Return (x, y) of the center of cell containing provided text 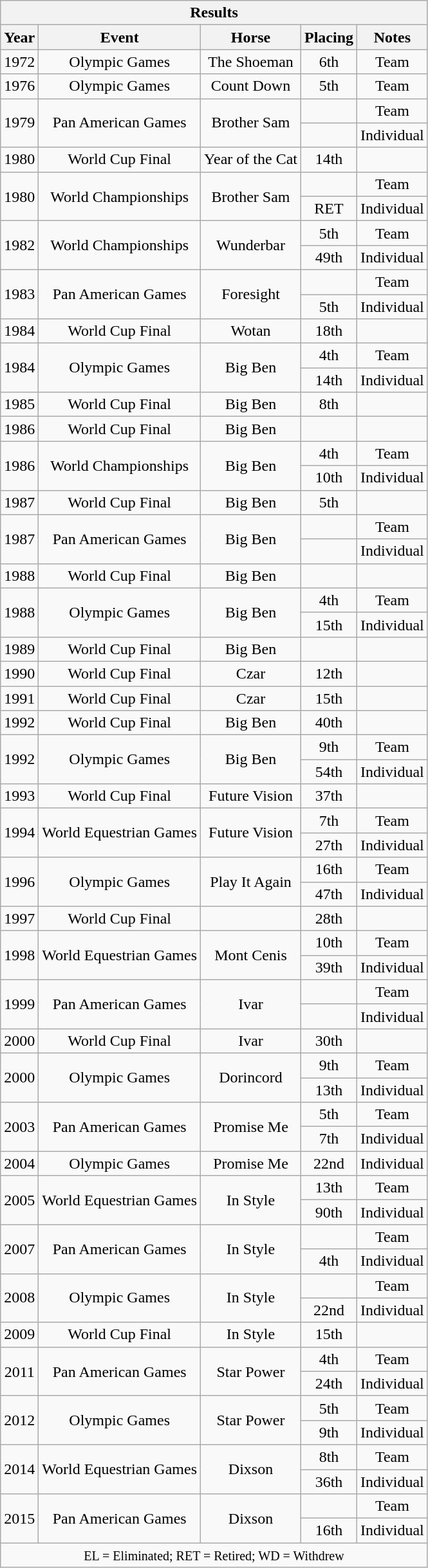
27th (328, 845)
18th (328, 331)
Mont Cenis (251, 955)
1991 (19, 698)
1997 (19, 918)
1979 (19, 123)
1994 (19, 833)
39th (328, 967)
EL = Eliminated; RET = Retired; WD = Withdrew (214, 1555)
54th (328, 772)
49th (328, 257)
Dorincord (251, 1077)
2007 (19, 1249)
Wunderbar (251, 245)
1996 (19, 882)
28th (328, 918)
90th (328, 1212)
37th (328, 796)
2005 (19, 1200)
2003 (19, 1127)
2009 (19, 1335)
30th (328, 1041)
2004 (19, 1163)
Placing (328, 37)
2015 (19, 1518)
36th (328, 1481)
1993 (19, 796)
12th (328, 673)
RET (328, 208)
Year of the Cat (251, 160)
Horse (251, 37)
1985 (19, 405)
1972 (19, 62)
1983 (19, 294)
47th (328, 894)
2011 (19, 1371)
1982 (19, 245)
Count Down (251, 86)
1989 (19, 649)
1998 (19, 955)
2008 (19, 1298)
The Shoeman (251, 62)
2012 (19, 1420)
6th (328, 62)
Event (120, 37)
2014 (19, 1469)
40th (328, 723)
Wotan (251, 331)
1999 (19, 1004)
1990 (19, 673)
24th (328, 1383)
Results (214, 13)
Play It Again (251, 882)
Year (19, 37)
Notes (393, 37)
Foresight (251, 294)
1976 (19, 86)
